Output the (x, y) coordinate of the center of the cell containing the given text.  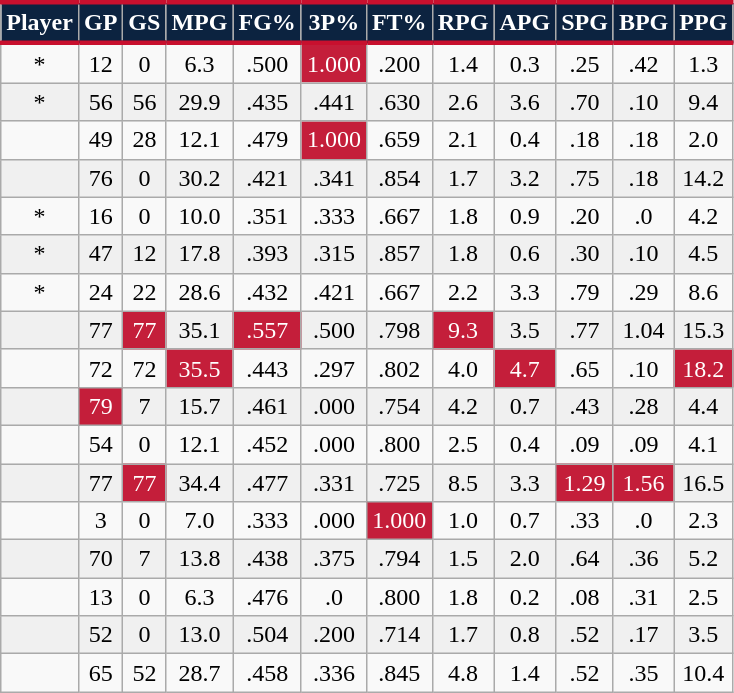
16 (100, 216)
APG (525, 22)
.857 (399, 254)
13.8 (200, 559)
.458 (267, 673)
2.3 (704, 521)
.35 (643, 673)
4.4 (704, 406)
13 (100, 597)
28.7 (200, 673)
.802 (399, 368)
3 (100, 521)
.43 (585, 406)
.630 (399, 102)
3.6 (525, 102)
4.0 (463, 368)
10.0 (200, 216)
17.8 (200, 254)
54 (100, 444)
28 (144, 140)
.20 (585, 216)
.42 (643, 63)
.754 (399, 406)
FG% (267, 22)
18.2 (704, 368)
.70 (585, 102)
1.04 (643, 330)
.479 (267, 140)
8.6 (704, 292)
.75 (585, 178)
.375 (334, 559)
79 (100, 406)
PPG (704, 22)
.461 (267, 406)
1.5 (463, 559)
35.5 (200, 368)
.725 (399, 483)
.504 (267, 635)
35.1 (200, 330)
1.3 (704, 63)
1.29 (585, 483)
1.0 (463, 521)
.477 (267, 483)
.297 (334, 368)
.452 (267, 444)
49 (100, 140)
.854 (399, 178)
0.3 (525, 63)
.315 (334, 254)
22 (144, 292)
.25 (585, 63)
9.4 (704, 102)
.435 (267, 102)
.441 (334, 102)
.341 (334, 178)
.351 (267, 216)
47 (100, 254)
76 (100, 178)
.65 (585, 368)
3P% (334, 22)
2.2 (463, 292)
28.6 (200, 292)
.557 (267, 330)
.31 (643, 597)
GP (100, 22)
.714 (399, 635)
.36 (643, 559)
FT% (399, 22)
30.2 (200, 178)
16.5 (704, 483)
BPG (643, 22)
15.7 (200, 406)
15.3 (704, 330)
5.2 (704, 559)
Player (40, 22)
.443 (267, 368)
.438 (267, 559)
.331 (334, 483)
.77 (585, 330)
.476 (267, 597)
.64 (585, 559)
.432 (267, 292)
0.2 (525, 597)
8.5 (463, 483)
34.4 (200, 483)
.33 (585, 521)
.393 (267, 254)
SPG (585, 22)
4.8 (463, 673)
0.8 (525, 635)
10.4 (704, 673)
13.0 (200, 635)
4.7 (525, 368)
3.2 (525, 178)
GS (144, 22)
4.5 (704, 254)
.798 (399, 330)
0.9 (525, 216)
.79 (585, 292)
0.6 (525, 254)
.28 (643, 406)
4.1 (704, 444)
7.0 (200, 521)
2.6 (463, 102)
9.3 (463, 330)
.845 (399, 673)
.794 (399, 559)
.336 (334, 673)
.30 (585, 254)
.17 (643, 635)
MPG (200, 22)
65 (100, 673)
.29 (643, 292)
.659 (399, 140)
14.2 (704, 178)
70 (100, 559)
1.56 (643, 483)
.08 (585, 597)
RPG (463, 22)
2.1 (463, 140)
24 (100, 292)
29.9 (200, 102)
